Return the (x, y) coordinate for the center point of the cell that contains the specified text.  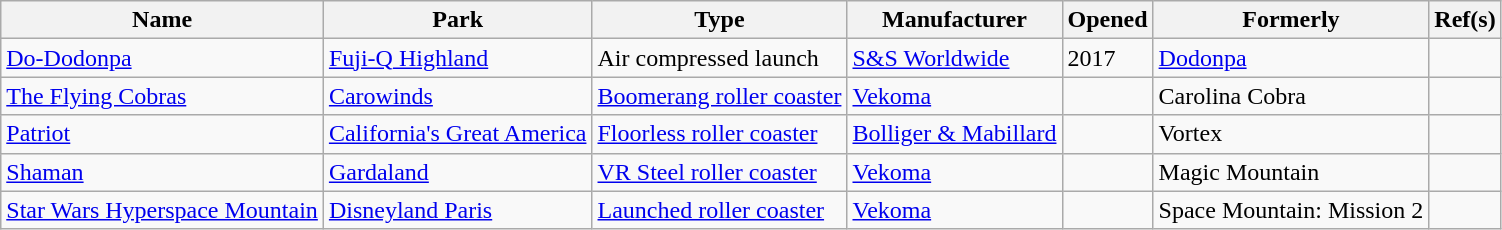
Space Mountain: Mission 2 (1291, 210)
Vortex (1291, 134)
Ref(s) (1465, 20)
Launched roller coaster (720, 210)
Magic Mountain (1291, 172)
Type (720, 20)
Star Wars Hyperspace Mountain (162, 210)
Formerly (1291, 20)
Air compressed launch (720, 58)
Shaman (162, 172)
Carolina Cobra (1291, 96)
Bolliger & Mabillard (954, 134)
Disneyland Paris (458, 210)
Do-Dodonpa (162, 58)
California's Great America (458, 134)
S&S Worldwide (954, 58)
Floorless roller coaster (720, 134)
VR Steel roller coaster (720, 172)
Name (162, 20)
Park (458, 20)
Gardaland (458, 172)
Patriot (162, 134)
Manufacturer (954, 20)
2017 (1108, 58)
Dodonpa (1291, 58)
The Flying Cobras (162, 96)
Boomerang roller coaster (720, 96)
Opened (1108, 20)
Fuji-Q Highland (458, 58)
Carowinds (458, 96)
